Locate the cell with the specified text and output its (x, y) center coordinate. 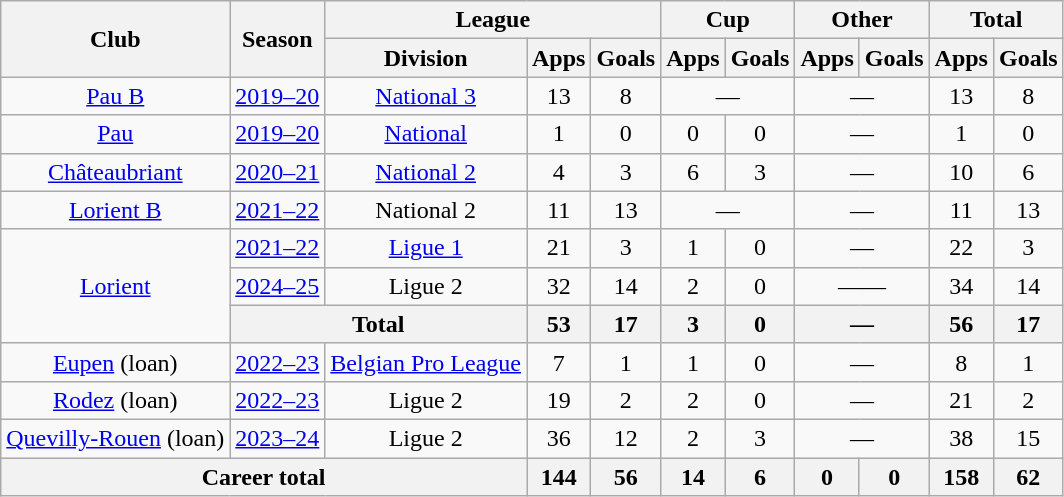
Season (278, 39)
4 (558, 172)
2023–24 (278, 438)
National 3 (426, 96)
53 (558, 324)
Lorient (116, 286)
National (426, 134)
Club (116, 39)
—— (862, 286)
Pau (116, 134)
15 (1028, 438)
Lorient B (116, 210)
2024–25 (278, 286)
Rodez (loan) (116, 400)
32 (558, 286)
Quevilly-Rouen (loan) (116, 438)
144 (558, 477)
Cup (728, 20)
38 (961, 438)
Career total (264, 477)
Ligue 1 (426, 248)
34 (961, 286)
158 (961, 477)
Division (426, 58)
League (493, 20)
19 (558, 400)
7 (558, 362)
36 (558, 438)
Châteaubriant (116, 172)
Eupen (loan) (116, 362)
Belgian Pro League (426, 362)
62 (1028, 477)
Pau B (116, 96)
2020–21 (278, 172)
10 (961, 172)
Other (862, 20)
12 (626, 438)
22 (961, 248)
